Scan for the cell matching the given text and deliver its (x, y) coordinate at center. 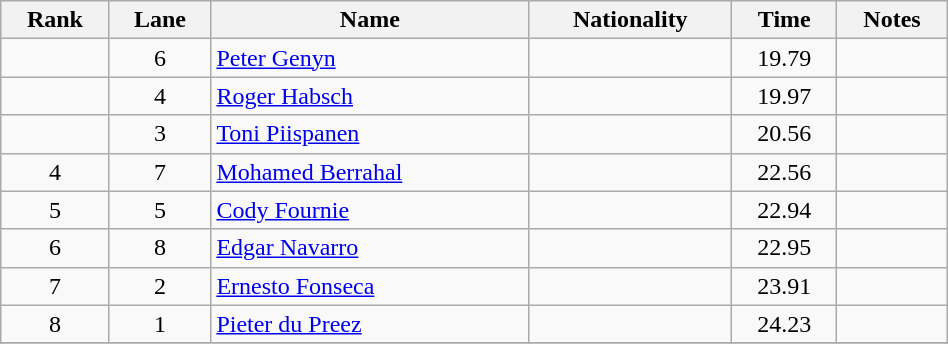
Roger Habsch (370, 96)
1 (160, 324)
19.79 (784, 58)
3 (160, 134)
Peter Genyn (370, 58)
22.95 (784, 248)
24.23 (784, 324)
Pieter du Preez (370, 324)
Name (370, 20)
Notes (892, 20)
22.56 (784, 172)
Mohamed Berrahal (370, 172)
Rank (55, 20)
Nationality (630, 20)
Ernesto Fonseca (370, 286)
19.97 (784, 96)
22.94 (784, 210)
20.56 (784, 134)
Cody Fournie (370, 210)
Time (784, 20)
Toni Piispanen (370, 134)
23.91 (784, 286)
Lane (160, 20)
2 (160, 286)
Edgar Navarro (370, 248)
